Return (x, y) of the center of cell containing provided text 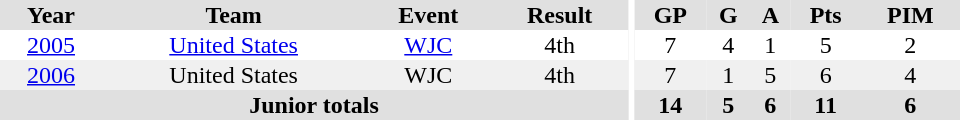
2005 (51, 45)
Team (234, 15)
G (728, 15)
11 (826, 105)
PIM (910, 15)
Result (560, 15)
2006 (51, 75)
A (770, 15)
14 (670, 105)
Year (51, 15)
2 (910, 45)
GP (670, 15)
Junior totals (314, 105)
Event (428, 15)
Pts (826, 15)
